Identify which cell holds the provided text, then report its (x, y) central coordinate. 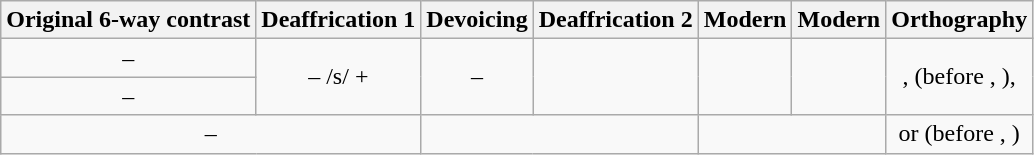
, (before , ), (960, 77)
Original 6-way contrast (128, 20)
Deaffrication 1 (338, 20)
– /s/ + (338, 77)
Devoicing (477, 20)
Orthography (960, 20)
or (before , ) (960, 134)
Deaffrication 2 (616, 20)
